Pinpoint the cell where the given text exists, returning its (x, y) midpoint coordinate. 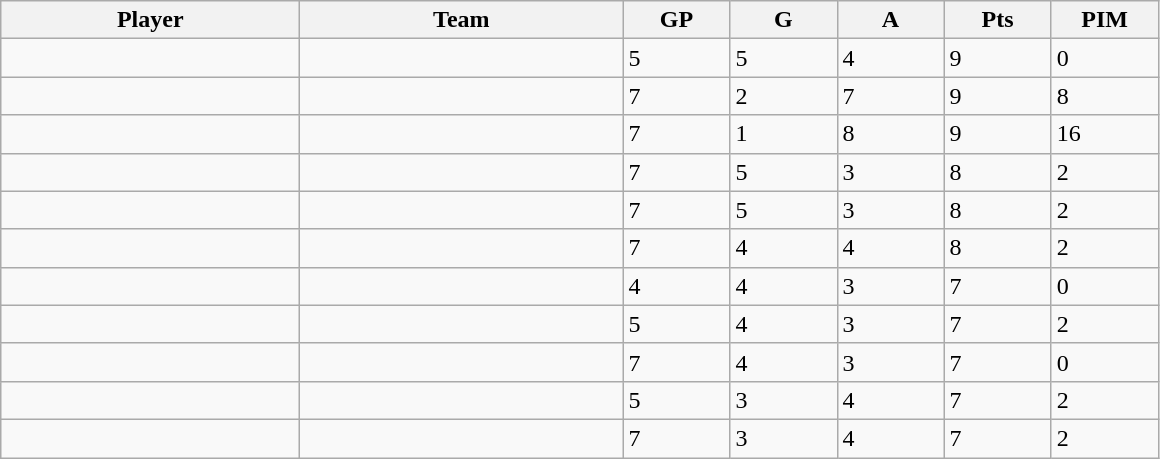
1 (784, 134)
A (890, 20)
Player (150, 20)
PIM (1104, 20)
G (784, 20)
Pts (998, 20)
Team (462, 20)
GP (676, 20)
16 (1104, 134)
